Pinpoint the cell where the given text exists, returning its (X, Y) midpoint coordinate. 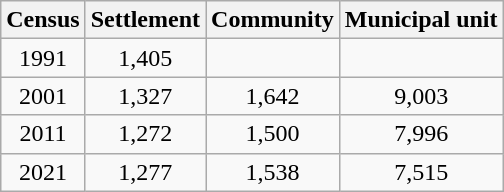
1,405 (145, 58)
1,500 (273, 134)
1,642 (273, 96)
Municipal unit (421, 20)
2001 (43, 96)
2011 (43, 134)
7,515 (421, 172)
Community (273, 20)
1991 (43, 58)
1,277 (145, 172)
1,272 (145, 134)
7,996 (421, 134)
1,538 (273, 172)
1,327 (145, 96)
9,003 (421, 96)
2021 (43, 172)
Census (43, 20)
Settlement (145, 20)
